Return the [x, y] coordinate for the center point of the cell that contains the specified text.  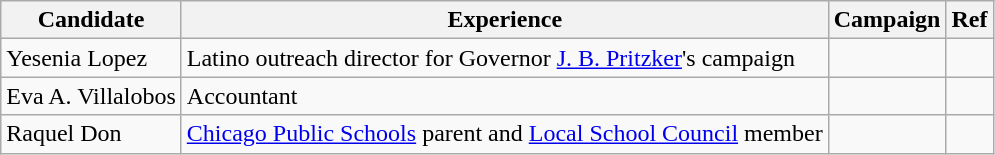
Yesenia Lopez [92, 58]
Ref [970, 20]
Experience [504, 20]
Accountant [504, 96]
Latino outreach director for Governor J. B. Pritzker's campaign [504, 58]
Chicago Public Schools parent and Local School Council member [504, 134]
Eva A. Villalobos [92, 96]
Campaign [887, 20]
Candidate [92, 20]
Raquel Don [92, 134]
